Find where the given text appears and provide that cell's center as [x, y] coordinate. 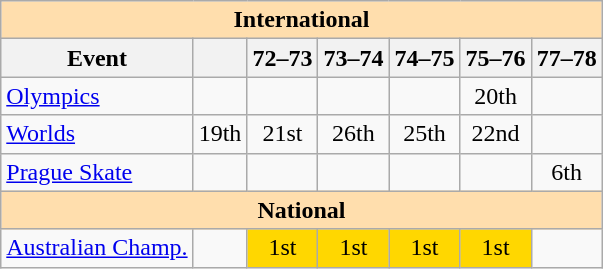
Australian Champ. [97, 248]
19th [220, 134]
Worlds [97, 134]
26th [354, 134]
International [302, 20]
72–73 [282, 58]
22nd [496, 134]
73–74 [354, 58]
20th [496, 96]
6th [566, 172]
25th [424, 134]
75–76 [496, 58]
Event [97, 58]
21st [282, 134]
Prague Skate [97, 172]
74–75 [424, 58]
77–78 [566, 58]
National [302, 210]
Olympics [97, 96]
